Identify which cell holds the provided text, then report its [X, Y] central coordinate. 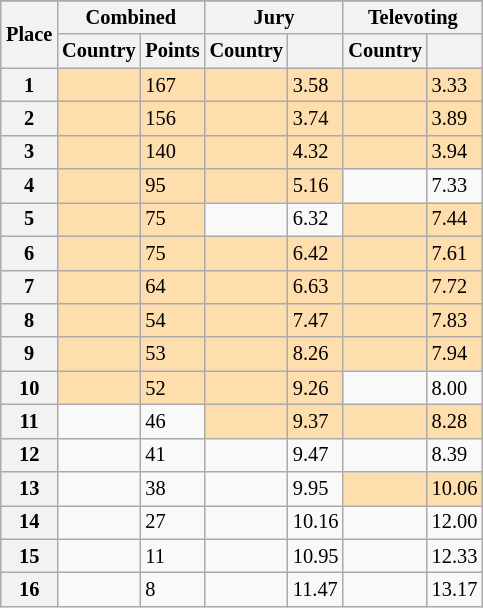
9.26 [316, 388]
4 [29, 186]
3.74 [316, 119]
54 [173, 321]
7.33 [455, 186]
9.95 [316, 489]
9.37 [316, 422]
16 [29, 590]
12.33 [455, 556]
13 [29, 489]
11.47 [316, 590]
38 [173, 489]
52 [173, 388]
6.63 [316, 287]
10.95 [316, 556]
95 [173, 186]
8.39 [455, 455]
2 [29, 119]
3.58 [316, 85]
8.00 [455, 388]
140 [173, 152]
Combined [130, 18]
46 [173, 422]
7.44 [455, 220]
27 [173, 523]
15 [29, 556]
3.89 [455, 119]
156 [173, 119]
6 [29, 253]
7.94 [455, 354]
7.47 [316, 321]
7.61 [455, 253]
Place [29, 34]
3.94 [455, 152]
14 [29, 523]
41 [173, 455]
6.42 [316, 253]
9 [29, 354]
6.32 [316, 220]
3 [29, 152]
8.26 [316, 354]
12 [29, 455]
Televoting [412, 18]
1 [29, 85]
64 [173, 287]
7.83 [455, 321]
5 [29, 220]
8.28 [455, 422]
Points [173, 51]
7.72 [455, 287]
4.32 [316, 152]
167 [173, 85]
10 [29, 388]
3.33 [455, 85]
10.06 [455, 489]
10.16 [316, 523]
12.00 [455, 523]
13.17 [455, 590]
7 [29, 287]
53 [173, 354]
5.16 [316, 186]
9.47 [316, 455]
Jury [274, 18]
